For the text-containing cell, return its midpoint in [x, y] coordinate format. 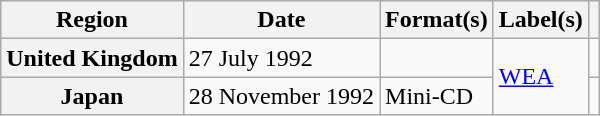
WEA [540, 77]
Region [92, 20]
United Kingdom [92, 58]
Format(s) [437, 20]
Date [281, 20]
28 November 1992 [281, 96]
Japan [92, 96]
27 July 1992 [281, 58]
Label(s) [540, 20]
Mini-CD [437, 96]
